Determine the (x, y) coordinate at the center of the cell enclosing the given text.  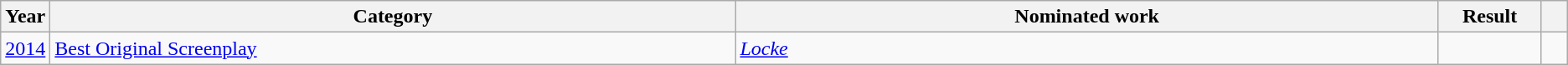
Locke (1087, 48)
Result (1489, 17)
Year (25, 17)
Best Original Screenplay (393, 48)
2014 (25, 48)
Nominated work (1087, 17)
Category (393, 17)
